Capture the cell that displays the provided text and extract its [x, y] central coordinate. 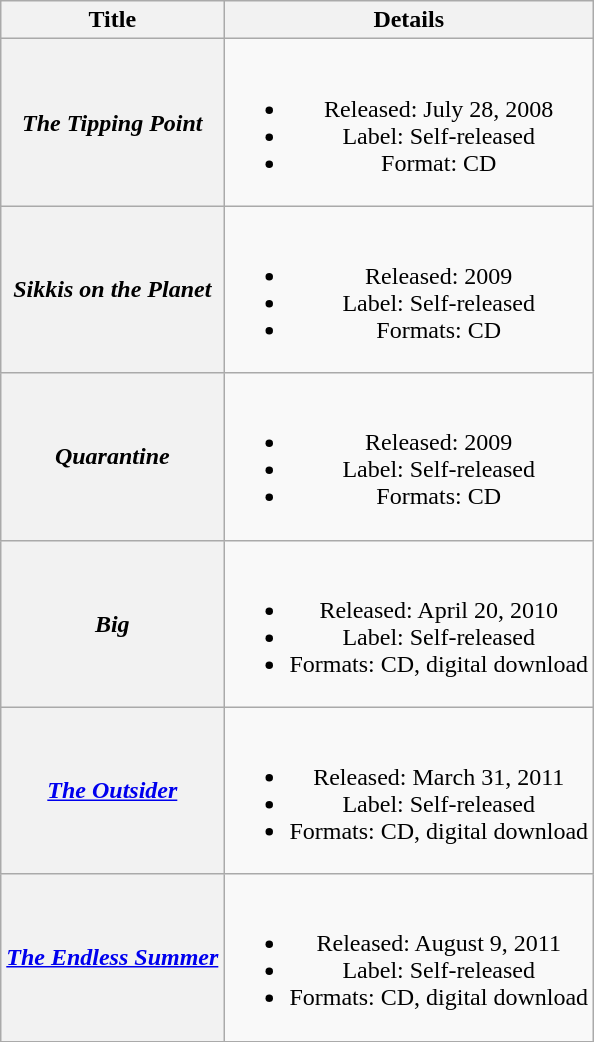
Released: March 31, 2011Label: Self-releasedFormats: CD, digital download [409, 790]
Released: April 20, 2010Label: Self-releasedFormats: CD, digital download [409, 624]
Released: August 9, 2011Label: Self-releasedFormats: CD, digital download [409, 958]
The Tipping Point [112, 122]
The Endless Summer [112, 958]
Released: July 28, 2008Label: Self-releasedFormat: CD [409, 122]
Title [112, 20]
Sikkis on the Planet [112, 290]
Details [409, 20]
The Outsider [112, 790]
Quarantine [112, 456]
Big [112, 624]
